Search for the cell housing the specified text and yield its (X, Y) center coordinate. 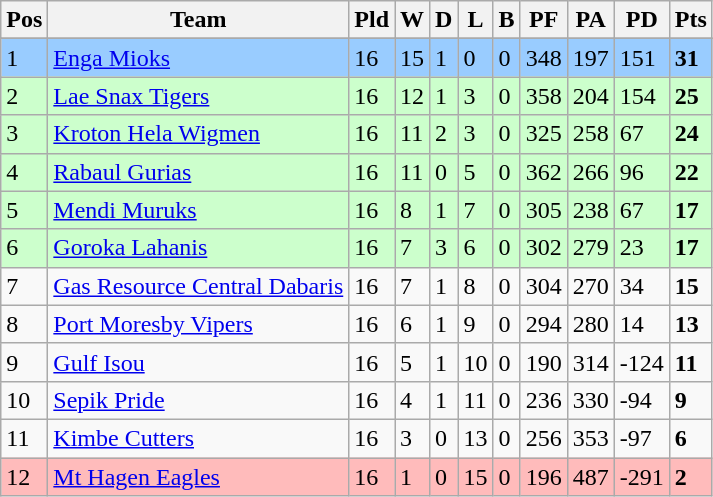
-94 (642, 400)
Pld (372, 20)
487 (590, 477)
Rabaul Gurias (198, 172)
294 (544, 324)
23 (642, 248)
236 (544, 400)
-291 (642, 477)
22 (690, 172)
Pos (24, 20)
W (412, 20)
D (444, 20)
Team (198, 20)
270 (590, 286)
34 (642, 286)
Sepik Pride (198, 400)
314 (590, 362)
-97 (642, 438)
Gas Resource Central Dabaris (198, 286)
PA (590, 20)
280 (590, 324)
PD (642, 20)
302 (544, 248)
25 (690, 96)
190 (544, 362)
279 (590, 248)
151 (642, 58)
154 (642, 96)
Kroton Hela Wigmen (198, 134)
353 (590, 438)
96 (642, 172)
PF (544, 20)
Lae Snax Tigers (198, 96)
362 (544, 172)
196 (544, 477)
B (506, 20)
L (476, 20)
305 (544, 210)
358 (544, 96)
24 (690, 134)
Goroka Lahanis (198, 248)
Mendi Muruks (198, 210)
Port Moresby Vipers (198, 324)
Mt Hagen Eagles (198, 477)
258 (590, 134)
348 (544, 58)
204 (590, 96)
31 (690, 58)
266 (590, 172)
Kimbe Cutters (198, 438)
Pts (690, 20)
14 (642, 324)
256 (544, 438)
Gulf Isou (198, 362)
197 (590, 58)
325 (544, 134)
-124 (642, 362)
238 (590, 210)
330 (590, 400)
Enga Mioks (198, 58)
304 (544, 286)
